Scan for the cell matching the given text and deliver its [X, Y] coordinate at center. 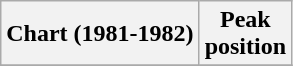
Chart (1981-1982) [100, 34]
Peakposition [245, 34]
